Identify which cell holds the provided text, then report its [x, y] central coordinate. 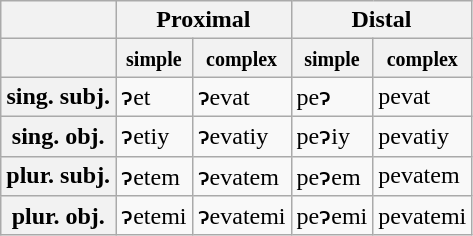
ɂevatiy [242, 136]
ɂet [154, 97]
ɂevatemi [242, 216]
peɂ [332, 97]
ɂevatem [242, 176]
ɂetemi [154, 216]
peɂem [332, 176]
sing. subj. [58, 97]
pevatemi [422, 216]
plur. obj. [58, 216]
plur. subj. [58, 176]
pevatem [422, 176]
ɂetiy [154, 136]
Distal [382, 20]
peɂemi [332, 216]
peɂiy [332, 136]
Proximal [204, 20]
ɂetem [154, 176]
pevatiy [422, 136]
sing. obj. [58, 136]
pevat [422, 97]
ɂevat [242, 97]
